Provide the [x, y] coordinate of the cell's center where the given text is located.  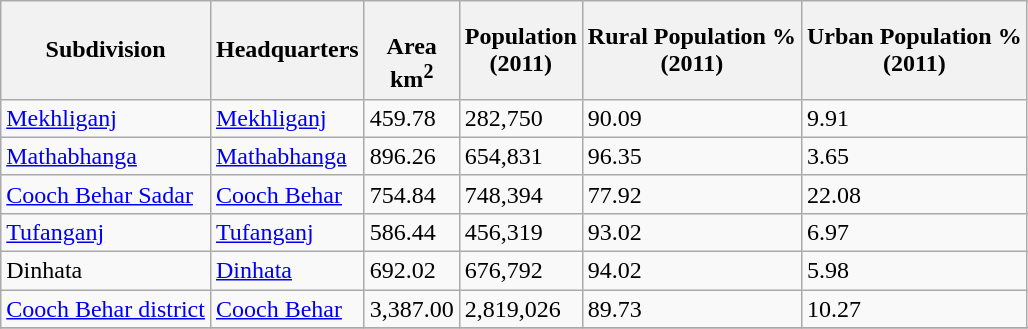
5.98 [914, 271]
Urban Population % (2011) [914, 50]
748,394 [520, 194]
Subdivision [106, 50]
Population(2011) [520, 50]
6.97 [914, 232]
896.26 [412, 156]
Cooch Behar Sadar [106, 194]
456,319 [520, 232]
676,792 [520, 271]
654,831 [520, 156]
2,819,026 [520, 309]
282,750 [520, 118]
93.02 [692, 232]
Cooch Behar district [106, 309]
692.02 [412, 271]
754.84 [412, 194]
Areakm2 [412, 50]
90.09 [692, 118]
459.78 [412, 118]
9.91 [914, 118]
Headquarters [287, 50]
3.65 [914, 156]
3,387.00 [412, 309]
586.44 [412, 232]
22.08 [914, 194]
89.73 [692, 309]
96.35 [692, 156]
77.92 [692, 194]
10.27 [914, 309]
94.02 [692, 271]
Rural Population %(2011) [692, 50]
